For the text-containing cell, return its midpoint in [x, y] coordinate format. 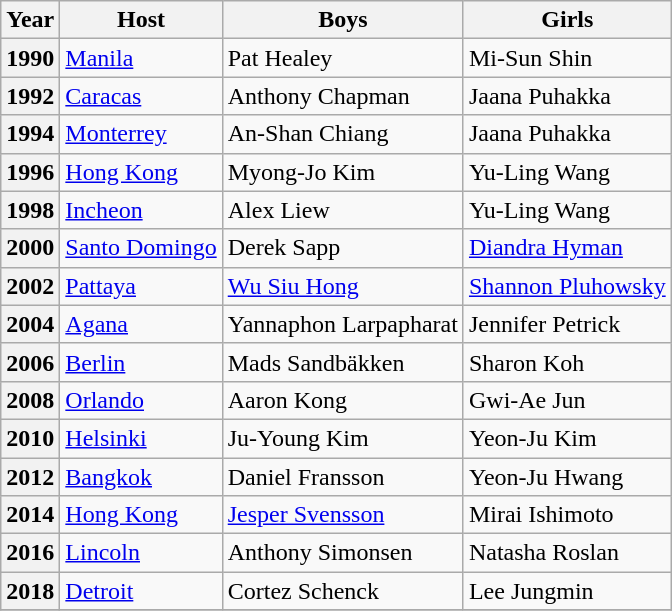
Daniel Fransson [342, 477]
Berlin [141, 362]
Yeon-Ju Kim [567, 438]
2004 [30, 324]
2016 [30, 553]
Anthony Simonsen [342, 553]
Derek Sapp [342, 248]
Yannaphon Larpapharat [342, 324]
Mi-Sun Shin [567, 58]
2014 [30, 515]
Mads Sandbäkken [342, 362]
Sharon Koh [567, 362]
1992 [30, 96]
Cortez Schenck [342, 591]
Yeon-Ju Hwang [567, 477]
Natasha Roslan [567, 553]
2008 [30, 400]
2010 [30, 438]
An-Shan Chiang [342, 134]
Ju-Young Kim [342, 438]
Lincoln [141, 553]
2000 [30, 248]
Jesper Svensson [342, 515]
Monterrey [141, 134]
2018 [30, 591]
1990 [30, 58]
Santo Domingo [141, 248]
Helsinki [141, 438]
Caracas [141, 96]
Incheon [141, 210]
Year [30, 20]
Pat Healey [342, 58]
Pattaya [141, 286]
Alex Liew [342, 210]
Detroit [141, 591]
Girls [567, 20]
Myong-Jo Kim [342, 172]
1994 [30, 134]
Manila [141, 58]
2002 [30, 286]
Diandra Hyman [567, 248]
Jennifer Petrick [567, 324]
Mirai Ishimoto [567, 515]
2006 [30, 362]
Anthony Chapman [342, 96]
Orlando [141, 400]
1998 [30, 210]
Aaron Kong [342, 400]
Gwi-Ae Jun [567, 400]
Wu Siu Hong [342, 286]
Bangkok [141, 477]
Boys [342, 20]
Lee Jungmin [567, 591]
Shannon Pluhowsky [567, 286]
Host [141, 20]
Agana [141, 324]
2012 [30, 477]
1996 [30, 172]
